For the text-containing cell, return its midpoint in [x, y] coordinate format. 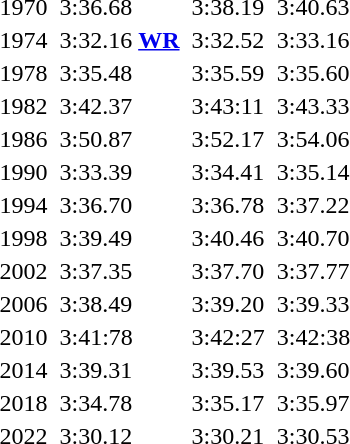
3:39.20 [228, 304]
3:50.87 [120, 139]
3:37.70 [228, 271]
3:33.39 [120, 172]
3:36.78 [228, 205]
3:32.52 [228, 40]
3:39.31 [120, 370]
3:38.49 [120, 304]
3:34.78 [120, 403]
3:40.46 [228, 238]
3:35.59 [228, 73]
3:35.48 [120, 73]
3:35.17 [228, 403]
3:42:27 [228, 337]
3:36.70 [120, 205]
3:43:11 [228, 106]
3:52.17 [228, 139]
3:37.35 [120, 271]
3:32.16 WR [120, 40]
3:34.41 [228, 172]
3:39.53 [228, 370]
3:39.49 [120, 238]
3:42.37 [120, 106]
3:41:78 [120, 337]
